Scan for the cell matching the given text and deliver its [x, y] coordinate at center. 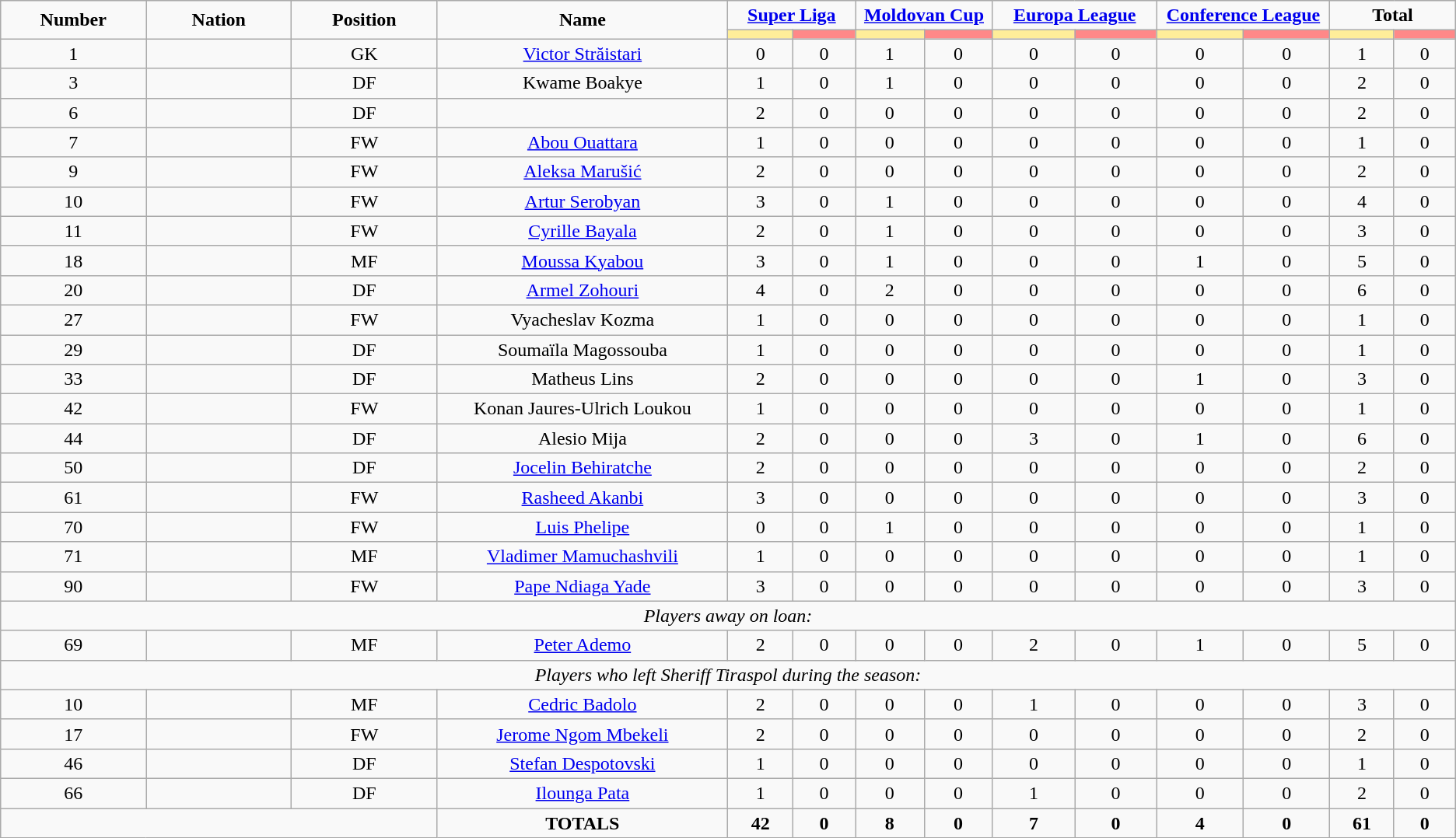
Ilounga Pata [583, 793]
9 [73, 172]
29 [73, 349]
90 [73, 586]
Stefan Despotovski [583, 763]
Cyrille Bayala [583, 231]
17 [73, 734]
8 [890, 823]
Total [1392, 16]
Matheus Lins [583, 379]
27 [73, 319]
Moldovan Cup [924, 16]
Konan Jaures-Ulrich Loukou [583, 409]
Jerome Ngom Mbekeli [583, 734]
18 [73, 260]
69 [73, 645]
GK [364, 54]
Position [364, 20]
Europa League [1075, 16]
Luis Phelipe [583, 527]
Conference League [1243, 16]
20 [73, 290]
71 [73, 557]
33 [73, 379]
11 [73, 231]
Number [73, 20]
Armel Zohouri [583, 290]
46 [73, 763]
Cedric Badolo [583, 704]
Soumaïla Magossouba [583, 349]
Abou Ouattara [583, 142]
Alesio Mija [583, 438]
44 [73, 438]
Vyacheslav Kozma [583, 319]
Kwame Boakye [583, 83]
Peter Ademo [583, 645]
Moussa Kyabou [583, 260]
Aleksa Marušić [583, 172]
Vladimer Mamuchashvili [583, 557]
Super Liga [792, 16]
Victor Străistari [583, 54]
Artur Serobyan [583, 201]
Name [583, 20]
Rasheed Akanbi [583, 498]
Players away on loan: [728, 616]
70 [73, 527]
50 [73, 468]
Nation [219, 20]
66 [73, 793]
TOTALS [583, 823]
Pape Ndiaga Yade [583, 586]
Jocelin Behiratche [583, 468]
Players who left Sheriff Tiraspol during the season: [728, 675]
